Extract the [x, y] coordinate from the center of the cell holding the provided text.  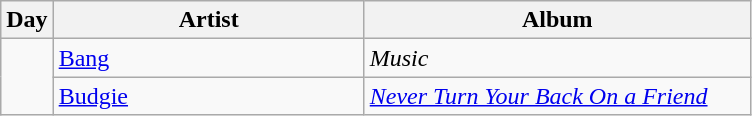
Never Turn Your Back On a Friend [557, 96]
Bang [208, 58]
Budgie [208, 96]
Music [557, 58]
Artist [208, 20]
Day [27, 20]
Album [557, 20]
